Return [X, Y] of the center of cell containing provided text 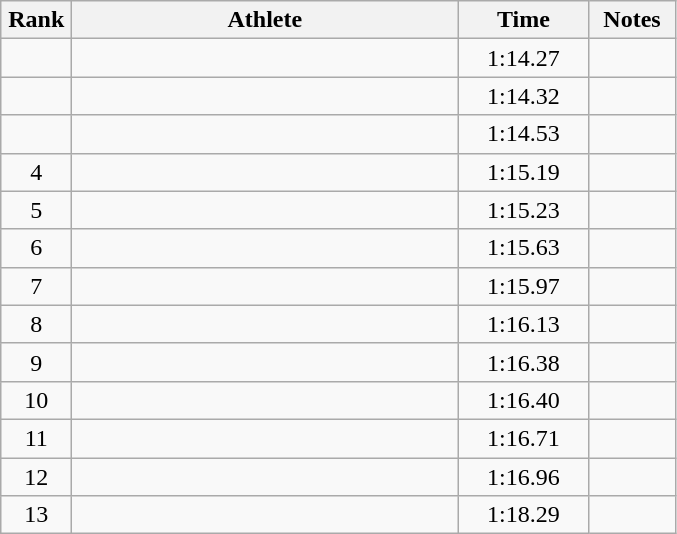
1:15.97 [524, 286]
9 [36, 362]
8 [36, 324]
1:16.13 [524, 324]
1:15.63 [524, 248]
1:14.32 [524, 96]
1:14.53 [524, 134]
4 [36, 172]
7 [36, 286]
6 [36, 248]
Time [524, 20]
1:16.96 [524, 477]
5 [36, 210]
1:16.40 [524, 400]
1:16.71 [524, 438]
1:15.19 [524, 172]
1:16.38 [524, 362]
13 [36, 515]
12 [36, 477]
10 [36, 400]
1:14.27 [524, 58]
1:18.29 [524, 515]
Notes [632, 20]
11 [36, 438]
Athlete [265, 20]
1:15.23 [524, 210]
Rank [36, 20]
